For the text-containing cell, return its midpoint in (X, Y) coordinate format. 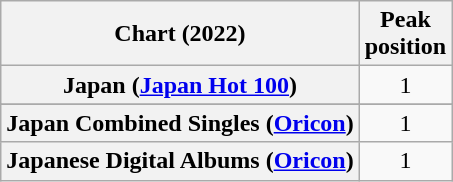
Japanese Digital Albums (Oricon) (180, 161)
Chart (2022) (180, 34)
Peakposition (405, 34)
Japan Combined Singles (Oricon) (180, 123)
Japan (Japan Hot 100) (180, 85)
